Identify which cell holds the provided text, then report its (x, y) central coordinate. 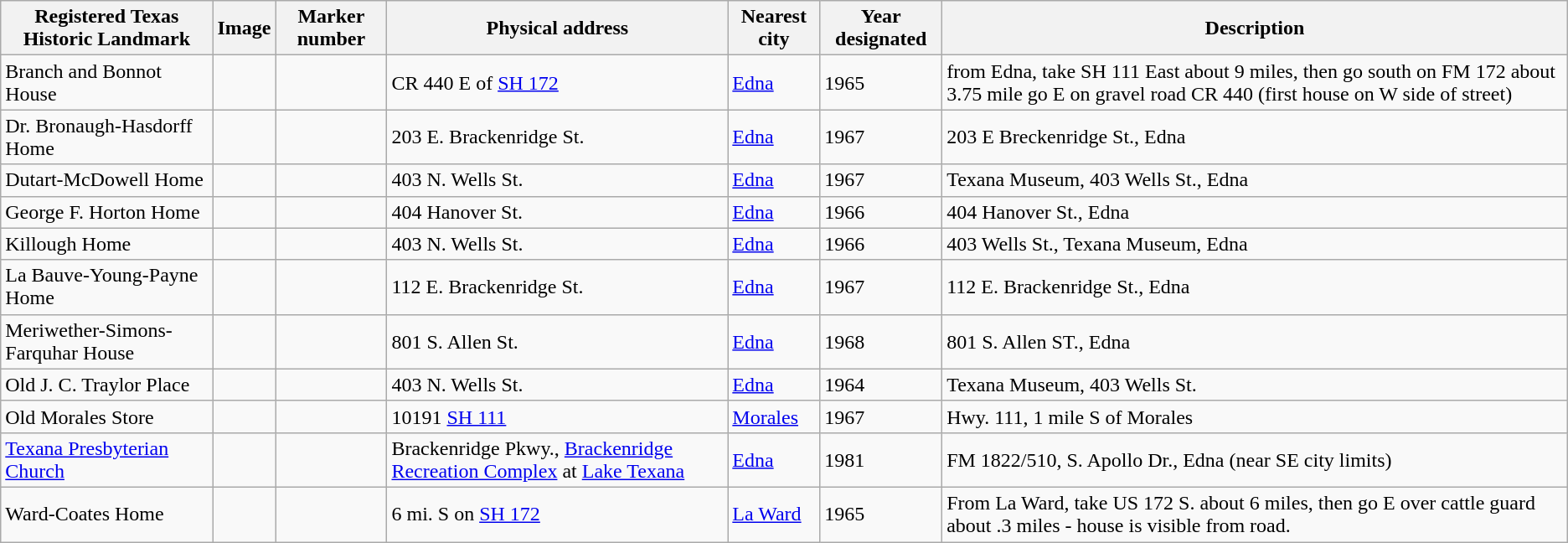
Morales (774, 416)
Image (245, 28)
Marker number (332, 28)
112 E. Brackenridge St., Edna (1255, 287)
Texana Museum, 403 Wells St., Edna (1255, 180)
1968 (881, 342)
1964 (881, 385)
George F. Horton Home (107, 212)
From La Ward, take US 172 S. about 6 miles, then go E over cattle guard about .3 miles - house is visible from road. (1255, 515)
801 S. Allen St. (558, 342)
403 Wells St., Texana Museum, Edna (1255, 244)
Old Morales Store (107, 416)
La Ward (774, 515)
from Edna, take SH 111 East about 9 miles, then go south on FM 172 about 3.75 mile go E on gravel road CR 440 (first house on W side of street) (1255, 82)
La Bauve-Young-Payne Home (107, 287)
Texana Museum, 403 Wells St. (1255, 385)
Texana Presbyterian Church (107, 459)
CR 440 E of SH 172 (558, 82)
Description (1255, 28)
10191 SH 111 (558, 416)
404 Hanover St., Edna (1255, 212)
Registered Texas Historic Landmark (107, 28)
1981 (881, 459)
801 S. Allen ST., Edna (1255, 342)
Dutart-McDowell Home (107, 180)
6 mi. S on SH 172 (558, 515)
112 E. Brackenridge St. (558, 287)
404 Hanover St. (558, 212)
Nearest city (774, 28)
FM 1822/510, S. Apollo Dr., Edna (near SE city limits) (1255, 459)
Dr. Bronaugh-Hasdorff Home (107, 137)
Branch and Bonnot House (107, 82)
Year designated (881, 28)
Meriwether-Simons-Farquhar House (107, 342)
203 E. Brackenridge St. (558, 137)
203 E Breckenridge St., Edna (1255, 137)
Killough Home (107, 244)
Physical address (558, 28)
Ward-Coates Home (107, 515)
Brackenridge Pkwy., Brackenridge Recreation Complex at Lake Texana (558, 459)
Old J. C. Traylor Place (107, 385)
Hwy. 111, 1 mile S of Morales (1255, 416)
